Locate the cell with the specified text and output its [x, y] center coordinate. 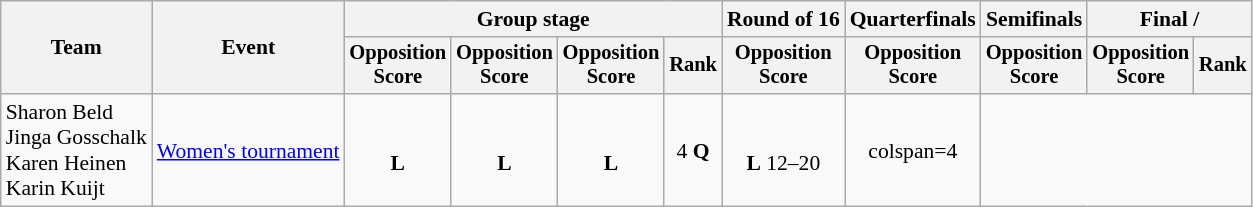
Semifinals [1034, 19]
Round of 16 [784, 19]
Quarterfinals [913, 19]
4 Q [693, 150]
Group stage [534, 19]
L 12–20 [784, 150]
Event [248, 48]
Team [76, 48]
Sharon BeldJinga GosschalkKaren HeinenKarin Kuijt [76, 150]
Women's tournament [248, 150]
Final / [1169, 19]
colspan=4 [913, 150]
